Scan for the cell matching the given text and deliver its (X, Y) coordinate at center. 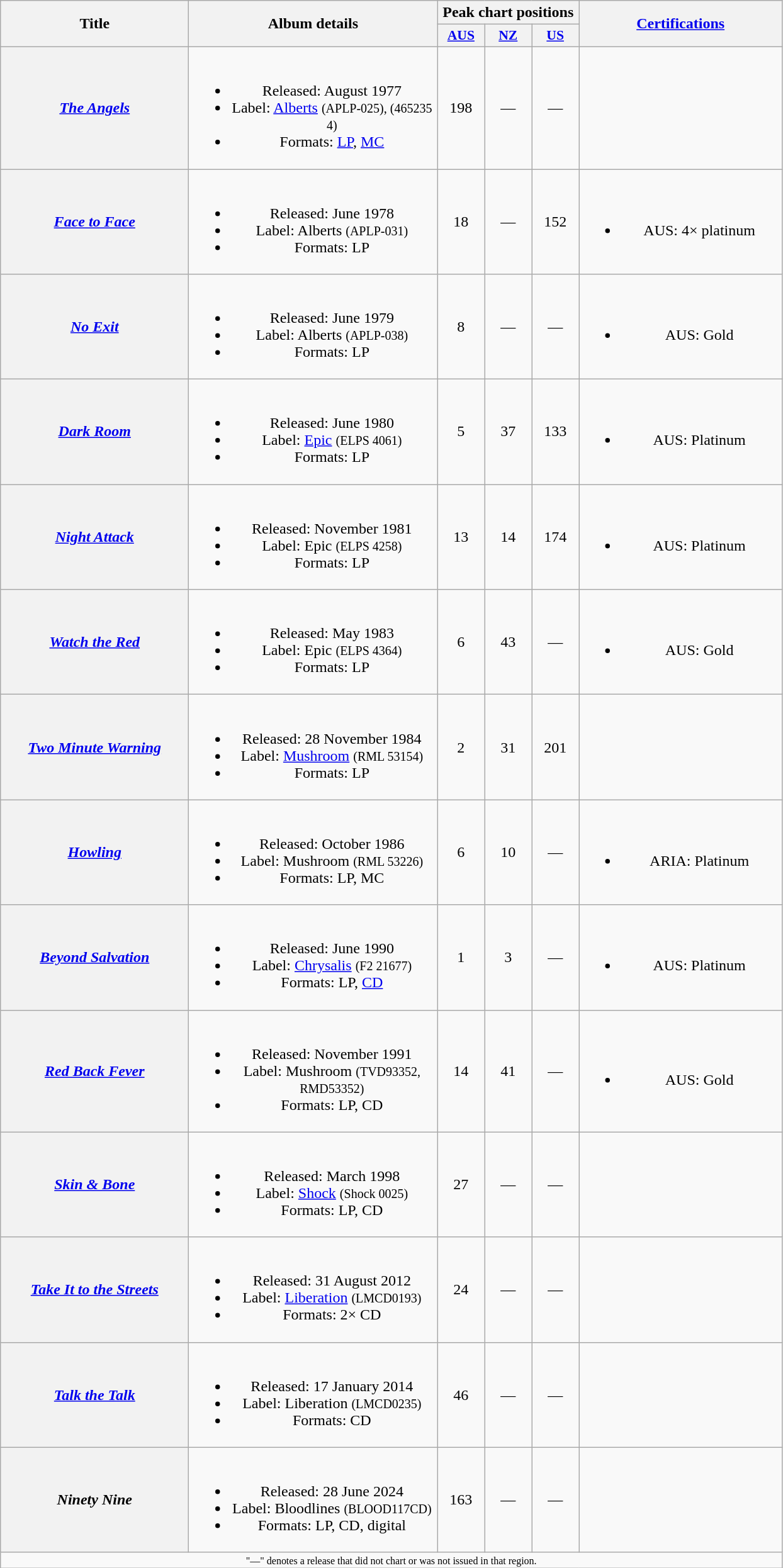
31 (509, 748)
24 (461, 1290)
Released: June 1990Label: Chrysalis (F2 21677)Formats: LP, CD (313, 958)
Skin & Bone (94, 1184)
AUS: 4× platinum (681, 221)
Released: October 1986Label: Mushroom (RML 53226)Formats: LP, MC (313, 852)
Take It to the Streets (94, 1290)
Talk the Talk (94, 1394)
18 (461, 221)
163 (461, 1500)
198 (461, 108)
No Exit (94, 327)
27 (461, 1184)
Watch the Red (94, 642)
3 (509, 958)
10 (509, 852)
AUS (461, 36)
Peak chart positions (509, 13)
Ninety Nine (94, 1500)
174 (555, 537)
Released: June 1979Label: Alberts (APLP-038)Formats: LP (313, 327)
5 (461, 432)
Released: August 1977Label: Alberts (APLP-025), (465235 4)Formats: LP, MC (313, 108)
"—" denotes a release that did not chart or was not issued in that region. (391, 1560)
ARIA: Platinum (681, 852)
43 (509, 642)
13 (461, 537)
Released: November 1981Label: Epic (ELPS 4258)Formats: LP (313, 537)
41 (509, 1071)
133 (555, 432)
Certifications (681, 24)
201 (555, 748)
Released: 28 June 2024Label: Bloodlines (BLOOD117CD)Formats: LP, CD, digital (313, 1500)
1 (461, 958)
The Angels (94, 108)
46 (461, 1394)
Two Minute Warning (94, 748)
Released: 31 August 2012Label: Liberation (LMCD0193)Formats: 2× CD (313, 1290)
Released: May 1983Label: Epic (ELPS 4364)Formats: LP (313, 642)
152 (555, 221)
Released: June 1978Label: Alberts (APLP-031)Formats: LP (313, 221)
Face to Face (94, 221)
NZ (509, 36)
2 (461, 748)
37 (509, 432)
Red Back Fever (94, 1071)
8 (461, 327)
Released: March 1998Label: Shock (Shock 0025)Formats: LP, CD (313, 1184)
Album details (313, 24)
Title (94, 24)
Howling (94, 852)
Released: 28 November 1984Label: Mushroom (RML 53154)Formats: LP (313, 748)
Released: November 1991Label: Mushroom (TVD93352, RMD53352)Formats: LP, CD (313, 1071)
US (555, 36)
Dark Room (94, 432)
Released: 17 January 2014Label: Liberation (LMCD0235)Formats: CD (313, 1394)
Beyond Salvation (94, 958)
Released: June 1980Label: Epic (ELPS 4061)Formats: LP (313, 432)
Night Attack (94, 537)
